Capture the cell that displays the provided text and extract its [X, Y] central coordinate. 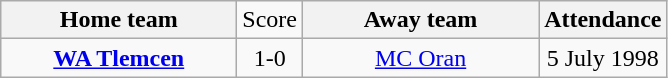
MC Oran [421, 58]
5 July 1998 [603, 58]
Away team [421, 20]
1-0 [270, 58]
Score [270, 20]
Home team [119, 20]
WA Tlemcen [119, 58]
Attendance [603, 20]
